For the text-containing cell, return its midpoint in (x, y) coordinate format. 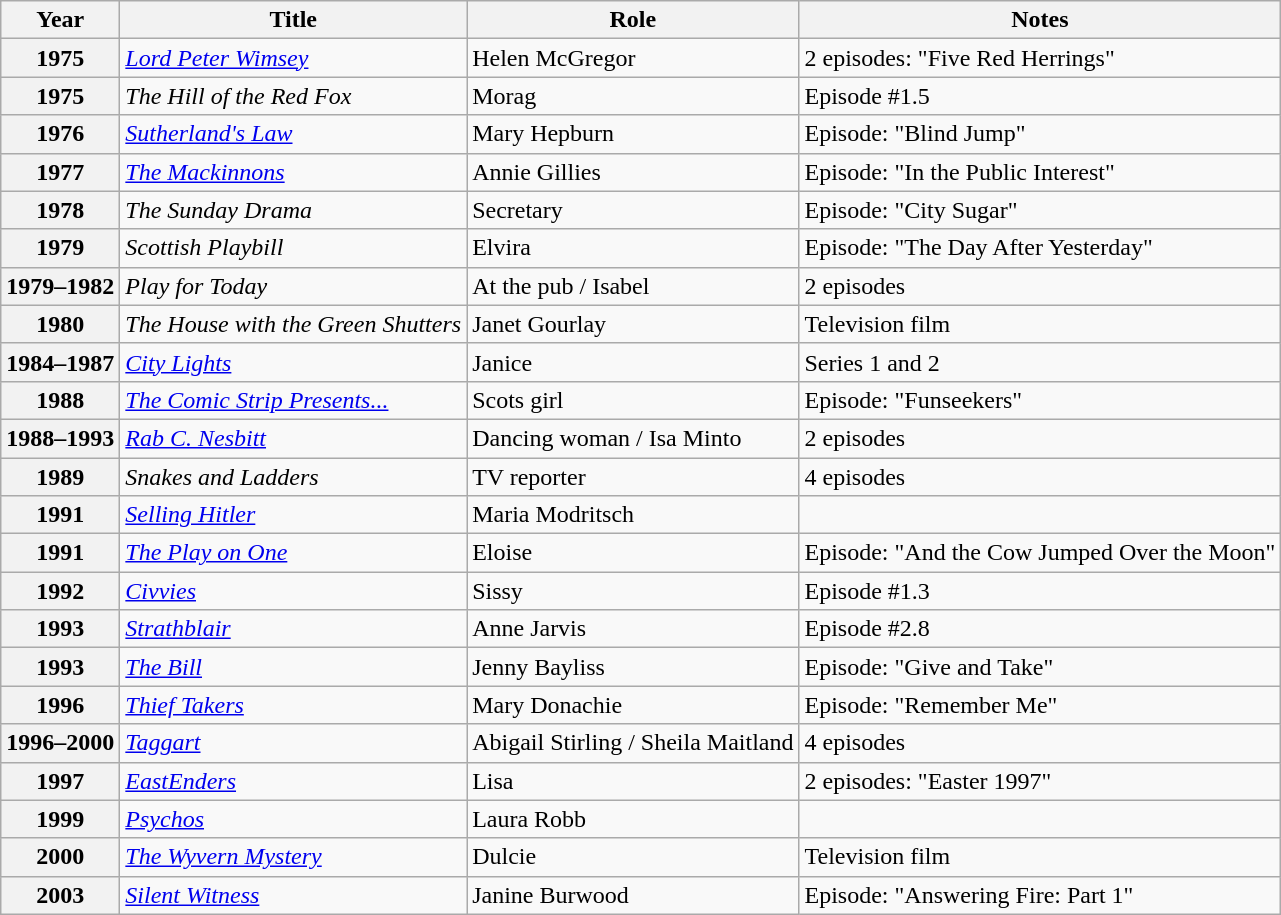
Episode: "Blind Jump" (1040, 134)
Play for Today (294, 286)
The Hill of the Red Fox (294, 96)
1979–1982 (60, 286)
Jenny Bayliss (633, 667)
Mary Hepburn (633, 134)
1977 (60, 172)
Dulcie (633, 857)
The Play on One (294, 553)
Sissy (633, 591)
Episode: "The Day After Yesterday" (1040, 248)
Janice (633, 362)
1978 (60, 210)
1976 (60, 134)
Lisa (633, 781)
1980 (60, 324)
2 episodes: "Easter 1997" (1040, 781)
2003 (60, 895)
Series 1 and 2 (1040, 362)
Silent Witness (294, 895)
The House with the Green Shutters (294, 324)
1997 (60, 781)
City Lights (294, 362)
1999 (60, 819)
Episode: "Give and Take" (1040, 667)
The Comic Strip Presents... (294, 400)
Morag (633, 96)
Dancing woman / Isa Minto (633, 438)
Rab C. Nesbitt (294, 438)
Episode #1.5 (1040, 96)
Psychos (294, 819)
The Wyvern Mystery (294, 857)
Snakes and Ladders (294, 477)
Strathblair (294, 629)
Scots girl (633, 400)
1988 (60, 400)
Secretary (633, 210)
Annie Gillies (633, 172)
Notes (1040, 20)
Eloise (633, 553)
Episode: "And the Cow Jumped Over the Moon" (1040, 553)
2 episodes: "Five Red Herrings" (1040, 58)
Mary Donachie (633, 705)
TV reporter (633, 477)
Anne Jarvis (633, 629)
The Sunday Drama (294, 210)
1988–1993 (60, 438)
1992 (60, 591)
Episode: "In the Public Interest" (1040, 172)
At the pub / Isabel (633, 286)
The Mackinnons (294, 172)
1989 (60, 477)
Role (633, 20)
Thief Takers (294, 705)
EastEnders (294, 781)
Lord Peter Wimsey (294, 58)
Episode: "Funseekers" (1040, 400)
Title (294, 20)
Sutherland's Law (294, 134)
1996–2000 (60, 743)
Abigail Stirling / Sheila Maitland (633, 743)
Scottish Playbill (294, 248)
Civvies (294, 591)
1979 (60, 248)
Helen McGregor (633, 58)
Laura Robb (633, 819)
Episode #2.8 (1040, 629)
Episode: "Remember Me" (1040, 705)
2000 (60, 857)
Elvira (633, 248)
Episode: "City Sugar" (1040, 210)
Janine Burwood (633, 895)
Selling Hitler (294, 515)
1984–1987 (60, 362)
The Bill (294, 667)
Episode #1.3 (1040, 591)
Janet Gourlay (633, 324)
Taggart (294, 743)
Maria Modritsch (633, 515)
Episode: "Answering Fire: Part 1" (1040, 895)
1996 (60, 705)
Year (60, 20)
